From the cell containing the given text, extract its center point as (X, Y) coordinate. 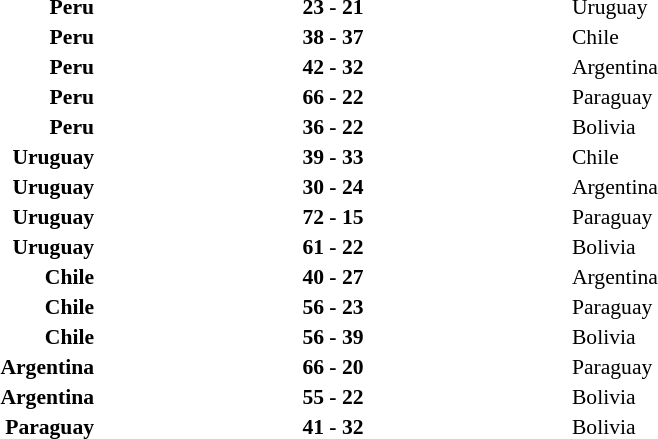
72 - 15 (333, 217)
40 - 27 (333, 277)
38 - 37 (333, 37)
61 - 22 (333, 247)
39 - 33 (333, 157)
36 - 22 (333, 127)
55 - 22 (333, 397)
66 - 22 (333, 97)
30 - 24 (333, 187)
56 - 23 (333, 307)
42 - 32 (333, 67)
66 - 20 (333, 367)
56 - 39 (333, 337)
